Return the (x, y) coordinate for the center point of the cell that contains the specified text.  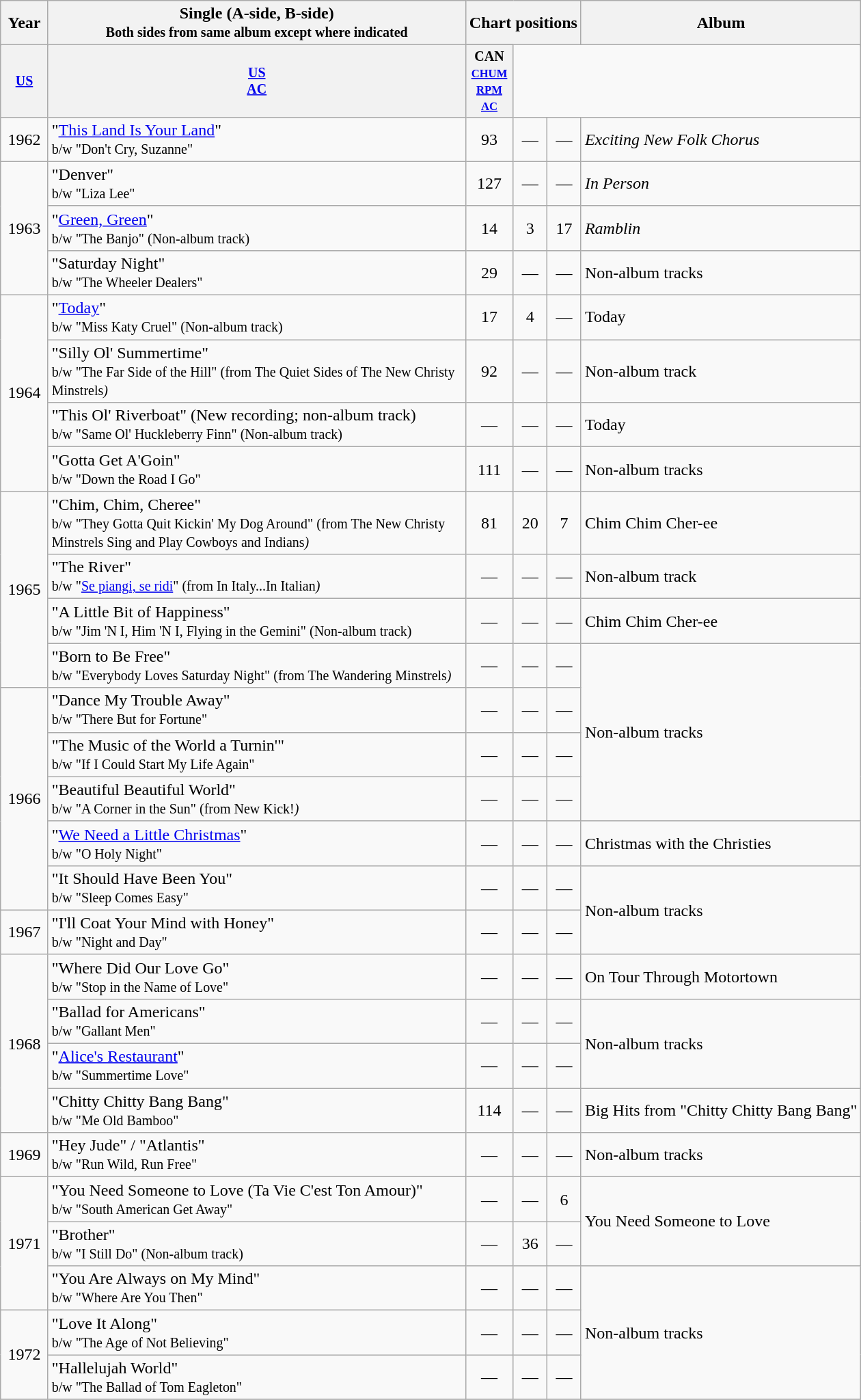
"Silly Ol' Summertime"b/w "The Far Side of the Hill" (from The Quiet Sides of The New Christy Minstrels) (257, 371)
"Born to Be Free"b/w "Everybody Loves Saturday Night" (from The Wandering Minstrels) (257, 666)
6 (564, 1199)
"This Land Is Your Land"b/w "Don't Cry, Suzanne" (257, 139)
3 (530, 228)
1966 (25, 798)
"Where Did Our Love Go"b/w "Stop in the Name of Love" (257, 976)
"You Need Someone to Love (Ta Vie C'est Ton Amour)"b/w "South American Get Away" (257, 1199)
In Person (720, 183)
"Hallelujah World"b/w "The Ballad of Tom Eagleton" (257, 1377)
"It Should Have Been You"b/w "Sleep Comes Easy" (257, 887)
114 (489, 1110)
"Gotta Get A'Goin"b/w "Down the Road I Go" (257, 469)
US (25, 81)
"Brother"b/w "I Still Do" (Non-album track) (257, 1244)
"The Music of the World a Turnin'"b/w "If I Could Start My Life Again" (257, 755)
1967 (25, 932)
111 (489, 469)
"A Little Bit of Happiness"b/w "Jim 'N I, Him 'N I, Flying in the Gemini" (Non-album track) (257, 621)
"Denver"b/w "Liza Lee" (257, 183)
USAC (257, 81)
127 (489, 183)
"I'll Coat Your Mind with Honey"b/w "Night and Day" (257, 932)
14 (489, 228)
1963 (25, 228)
"Alice's Restaurant"b/w "Summertime Love" (257, 1066)
1968 (25, 1043)
36 (530, 1244)
1969 (25, 1155)
93 (489, 139)
4 (530, 317)
"Beautiful Beautiful World"b/w "A Corner in the Sun" (from New Kick!) (257, 798)
Year (25, 23)
Exciting New Folk Chorus (720, 139)
92 (489, 371)
1964 (25, 394)
CANCHUMRPM AC (489, 81)
1962 (25, 139)
"Green, Green"b/w "The Banjo" (Non-album track) (257, 228)
"This Ol' Riverboat" (New recording; non-album track) b/w "Same Ol' Huckleberry Finn" (Non-album track) (257, 425)
On Tour Through Motortown (720, 976)
1965 (25, 589)
"Today"b/w "Miss Katy Cruel" (Non-album track) (257, 317)
"Saturday Night"b/w "The Wheeler Dealers" (257, 272)
"Ballad for Americans"b/w "Gallant Men" (257, 1021)
"You Are Always on My Mind"b/w "Where Are You Then" (257, 1288)
20 (530, 523)
"Love It Along"b/w "The Age of Not Believing" (257, 1333)
7 (564, 523)
29 (489, 272)
"Dance My Trouble Away"b/w "There But for Fortune" (257, 710)
81 (489, 523)
Christmas with the Christies (720, 844)
1971 (25, 1244)
Big Hits from "Chitty Chitty Bang Bang" (720, 1110)
"The River"b/w "Se piangi, se ridi" (from In Italy...In Italian) (257, 577)
Chart positions (523, 23)
"Chitty Chitty Bang Bang"b/w "Me Old Bamboo" (257, 1110)
1972 (25, 1355)
"We Need a Little Christmas"b/w "O Holy Night" (257, 844)
Album (720, 23)
"Hey Jude" / "Atlantis"b/w "Run Wild, Run Free" (257, 1155)
You Need Someone to Love (720, 1222)
Single (A-side, B-side)Both sides from same album except where indicated (257, 23)
Ramblin (720, 228)
"Chim, Chim, Cheree"b/w "They Gotta Quit Kickin' My Dog Around" (from The New Christy Minstrels Sing and Play Cowboys and Indians) (257, 523)
